Locate the cell with the specified text and output its [x, y] center coordinate. 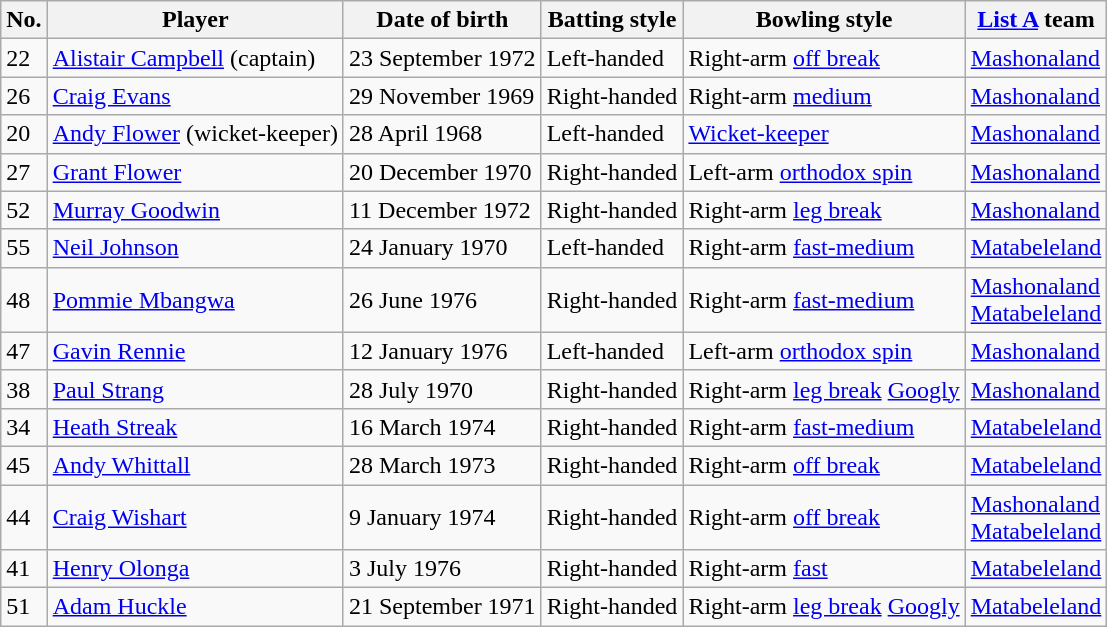
24 January 1970 [442, 248]
Craig Evans [195, 96]
26 June 1976 [442, 300]
Wicket-keeper [824, 134]
20 [24, 134]
45 [24, 465]
28 March 1973 [442, 465]
Henry Olonga [195, 569]
29 November 1969 [442, 96]
21 September 1971 [442, 607]
26 [24, 96]
9 January 1974 [442, 516]
48 [24, 300]
16 March 1974 [442, 427]
Right-arm leg break [824, 210]
27 [24, 172]
12 January 1976 [442, 351]
22 [24, 58]
Craig Wishart [195, 516]
Right-arm medium [824, 96]
20 December 1970 [442, 172]
Murray Goodwin [195, 210]
28 July 1970 [442, 389]
3 July 1976 [442, 569]
Date of birth [442, 20]
Grant Flower [195, 172]
Gavin Rennie [195, 351]
Neil Johnson [195, 248]
44 [24, 516]
28 April 1968 [442, 134]
23 September 1972 [442, 58]
34 [24, 427]
Batting style [612, 20]
Alistair Campbell (captain) [195, 58]
Andy Whittall [195, 465]
Paul Strang [195, 389]
Pommie Mbangwa [195, 300]
Right-arm fast [824, 569]
Player [195, 20]
51 [24, 607]
Bowling style [824, 20]
Heath Streak [195, 427]
52 [24, 210]
11 December 1972 [442, 210]
Adam Huckle [195, 607]
List A team [1036, 20]
55 [24, 248]
Andy Flower (wicket-keeper) [195, 134]
38 [24, 389]
No. [24, 20]
41 [24, 569]
47 [24, 351]
